Output the (X, Y) coordinate of the center of the cell containing the given text.  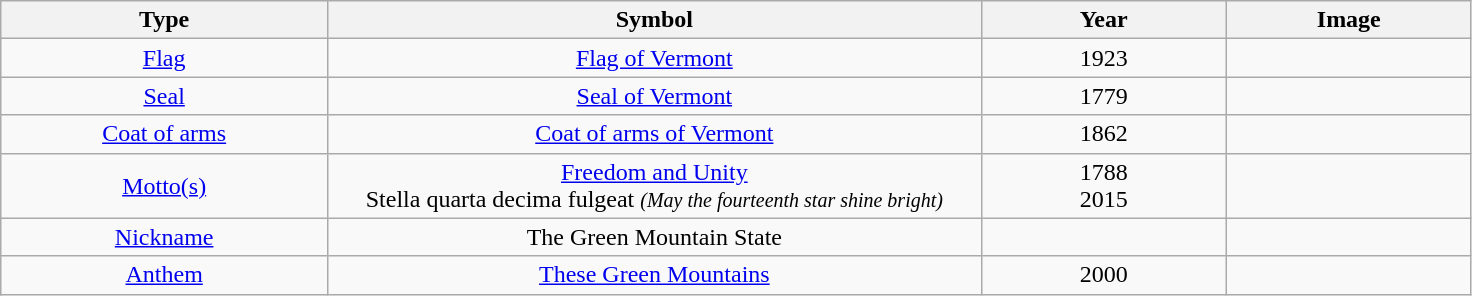
1923 (1104, 58)
Anthem (164, 275)
These Green Mountains (655, 275)
17882015 (1104, 186)
1779 (1104, 96)
Motto(s) (164, 186)
2000 (1104, 275)
Symbol (655, 20)
Flag of Vermont (655, 58)
Coat of arms of Vermont (655, 134)
The Green Mountain State (655, 237)
Image (1348, 20)
Year (1104, 20)
Freedom and UnityStella quarta decima fulgeat (May the fourteenth star shine bright) (655, 186)
Seal (164, 96)
Type (164, 20)
Flag (164, 58)
1862 (1104, 134)
Nickname (164, 237)
Seal of Vermont (655, 96)
Coat of arms (164, 134)
